For the text-containing cell, return its midpoint in [X, Y] coordinate format. 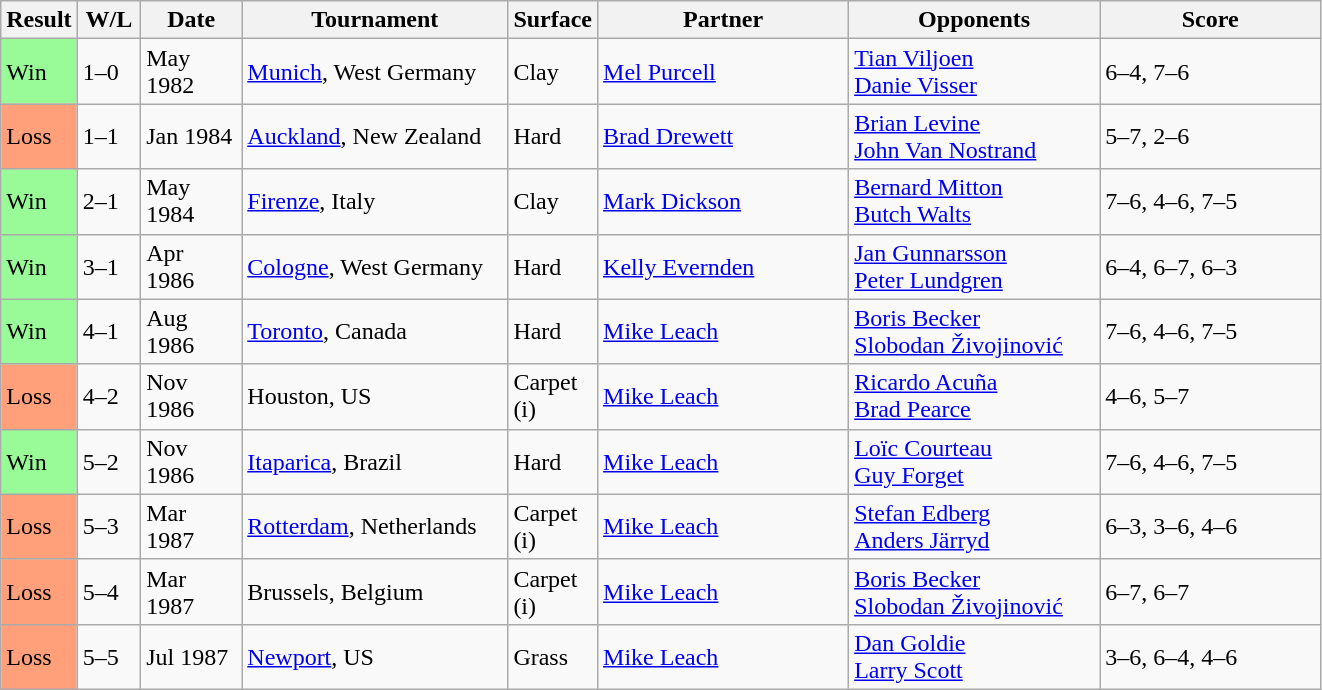
Itaparica, Brazil [375, 462]
Surface [553, 20]
Tournament [375, 20]
Stefan Edberg Anders Järryd [974, 526]
Result [39, 20]
Kelly Evernden [724, 266]
Apr 1986 [192, 266]
Brussels, Belgium [375, 592]
Jan 1984 [192, 136]
6–3, 3–6, 4–6 [1210, 526]
Opponents [974, 20]
Score [1210, 20]
Brian Levine John Van Nostrand [974, 136]
1–0 [109, 72]
May 1982 [192, 72]
Grass [553, 656]
Aug 1986 [192, 332]
5–3 [109, 526]
Date [192, 20]
1–1 [109, 136]
2–1 [109, 202]
Loïc Courteau Guy Forget [974, 462]
Brad Drewett [724, 136]
6–4, 7–6 [1210, 72]
Toronto, Canada [375, 332]
Cologne, West Germany [375, 266]
W/L [109, 20]
Auckland, New Zealand [375, 136]
Rotterdam, Netherlands [375, 526]
Jan Gunnarsson Peter Lundgren [974, 266]
May 1984 [192, 202]
4–6, 5–7 [1210, 396]
Mel Purcell [724, 72]
5–2 [109, 462]
3–1 [109, 266]
Ricardo Acuña Brad Pearce [974, 396]
5–4 [109, 592]
Dan Goldie Larry Scott [974, 656]
3–6, 6–4, 4–6 [1210, 656]
6–7, 6–7 [1210, 592]
Newport, US [375, 656]
Houston, US [375, 396]
Partner [724, 20]
Bernard Mitton Butch Walts [974, 202]
Jul 1987 [192, 656]
4–1 [109, 332]
Mark Dickson [724, 202]
Firenze, Italy [375, 202]
Munich, West Germany [375, 72]
6–4, 6–7, 6–3 [1210, 266]
Tian Viljoen Danie Visser [974, 72]
4–2 [109, 396]
5–5 [109, 656]
5–7, 2–6 [1210, 136]
